Return [x, y] of the center of cell containing provided text 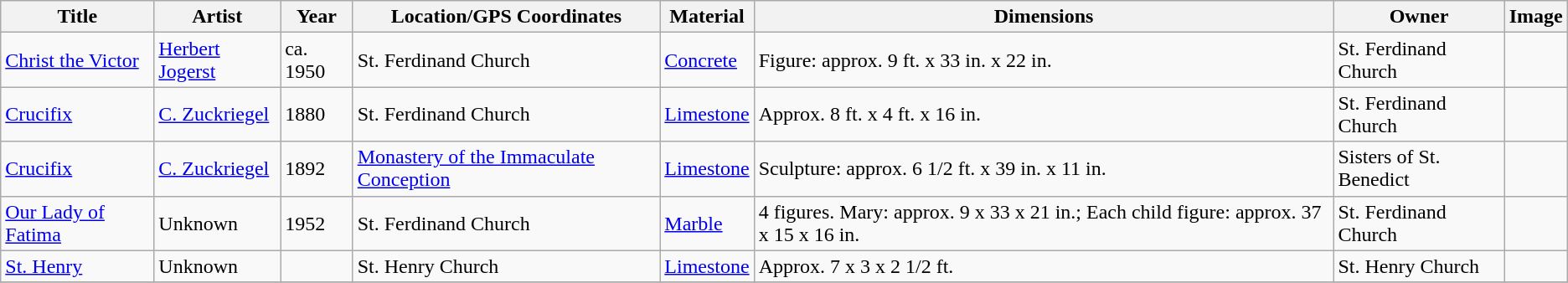
4 figures. Mary: approx. 9 x 33 x 21 in.; Each child figure: approx. 37 x 15 x 16 in. [1044, 223]
Our Lady of Fatima [77, 223]
1880 [317, 114]
Approx. 7 x 3 x 2 1/2 ft. [1044, 266]
Artist [218, 17]
1952 [317, 223]
St. Henry [77, 266]
Title [77, 17]
Image [1536, 17]
Year [317, 17]
1892 [317, 169]
Location/GPS Coordinates [506, 17]
Marble [707, 223]
Owner [1419, 17]
Concrete [707, 60]
Christ the Victor [77, 60]
Figure: approx. 9 ft. x 33 in. x 22 in. [1044, 60]
Sculpture: approx. 6 1/2 ft. x 39 in. x 11 in. [1044, 169]
Dimensions [1044, 17]
Herbert Jogerst [218, 60]
Sisters of St. Benedict [1419, 169]
Monastery of the Immaculate Conception [506, 169]
ca. 1950 [317, 60]
Material [707, 17]
Approx. 8 ft. x 4 ft. x 16 in. [1044, 114]
